Provide the (x, y) coordinate of the cell's center where the given text is located.  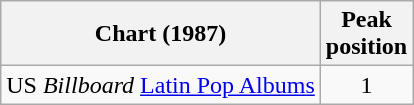
Peakposition (366, 34)
1 (366, 85)
Chart (1987) (161, 34)
US Billboard Latin Pop Albums (161, 85)
